Search for the cell housing the specified text and yield its (x, y) center coordinate. 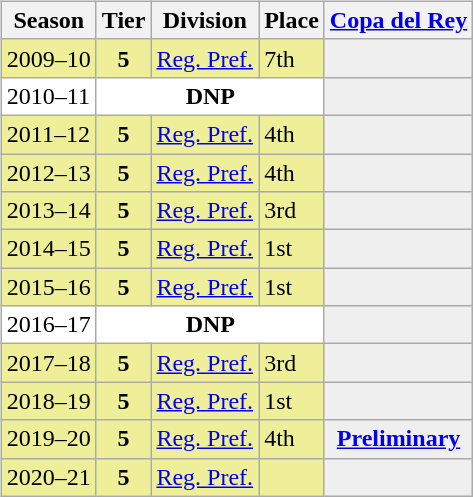
2020–21 (48, 477)
Division (205, 20)
2013–14 (48, 211)
2010–11 (48, 96)
Copa del Rey (398, 20)
Place (292, 20)
Season (48, 20)
7th (292, 58)
Tier (124, 20)
2012–13 (48, 173)
2019–20 (48, 439)
2016–17 (48, 325)
2017–18 (48, 363)
2011–12 (48, 134)
2009–10 (48, 58)
2015–16 (48, 287)
2018–19 (48, 401)
2014–15 (48, 249)
Preliminary (398, 439)
